Determine the [X, Y] coordinate at the center of the cell enclosing the given text.  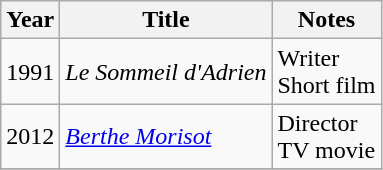
Le Sommeil d'Adrien [166, 72]
Notes [326, 20]
Title [166, 20]
1991 [30, 72]
DirectorTV movie [326, 136]
2012 [30, 136]
Berthe Morisot [166, 136]
WriterShort film [326, 72]
Year [30, 20]
